Locate the cell with the specified text and output its (x, y) center coordinate. 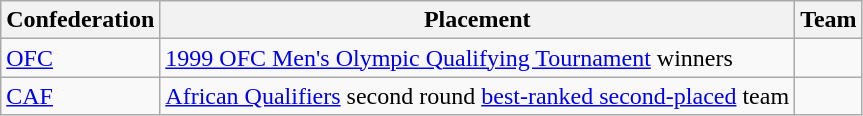
CAF (80, 96)
1999 OFC Men's Olympic Qualifying Tournament winners (478, 58)
Team (829, 20)
Placement (478, 20)
Confederation (80, 20)
African Qualifiers second round best-ranked second-placed team (478, 96)
OFC (80, 58)
